Detect which cell encompasses the target text, then output its [x, y] center coordinate. 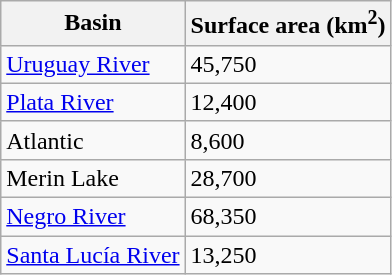
12,400 [288, 102]
13,250 [288, 255]
Merin Lake [93, 178]
Plata River [93, 102]
68,350 [288, 217]
Surface area (km2) [288, 24]
Atlantic [93, 140]
Basin [93, 24]
45,750 [288, 64]
Negro River [93, 217]
Santa Lucía River [93, 255]
8,600 [288, 140]
28,700 [288, 178]
Uruguay River [93, 64]
